Output the [x, y] coordinate of the center of the cell containing the given text.  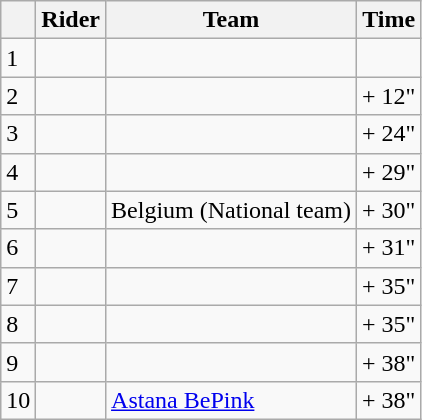
+ 29" [389, 172]
7 [18, 286]
10 [18, 400]
9 [18, 362]
1 [18, 58]
4 [18, 172]
+ 31" [389, 248]
8 [18, 324]
2 [18, 96]
Astana BePink [232, 400]
+ 24" [389, 134]
3 [18, 134]
Rider [71, 20]
5 [18, 210]
+ 12" [389, 96]
6 [18, 248]
Team [232, 20]
Belgium (National team) [232, 210]
Time [389, 20]
+ 30" [389, 210]
